Detect which cell encompasses the target text, then output its (x, y) center coordinate. 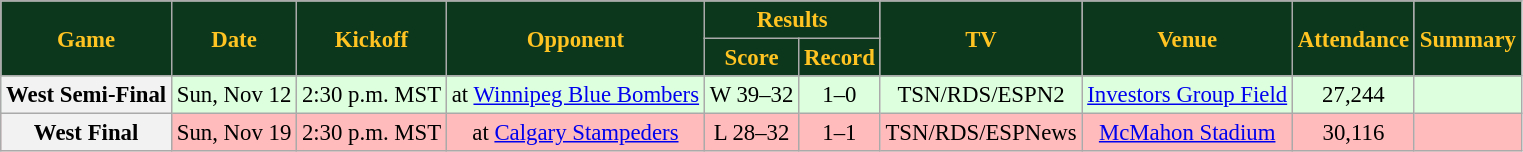
1–0 (840, 95)
W 39–32 (751, 95)
TV (981, 38)
at Calgary Stampeders (575, 133)
Opponent (575, 38)
Summary (1468, 38)
Game (86, 38)
Attendance (1353, 38)
at Winnipeg Blue Bombers (575, 95)
TSN/RDS/ESPNews (981, 133)
West Semi-Final (86, 95)
Sun, Nov 19 (234, 133)
1–1 (840, 133)
Investors Group Field (1188, 95)
Record (840, 58)
Results (792, 20)
Venue (1188, 38)
Sun, Nov 12 (234, 95)
McMahon Stadium (1188, 133)
Score (751, 58)
30,116 (1353, 133)
TSN/RDS/ESPN2 (981, 95)
West Final (86, 133)
27,244 (1353, 95)
Date (234, 38)
L 28–32 (751, 133)
Kickoff (372, 38)
